Pinpoint the cell where the given text exists, returning its [x, y] midpoint coordinate. 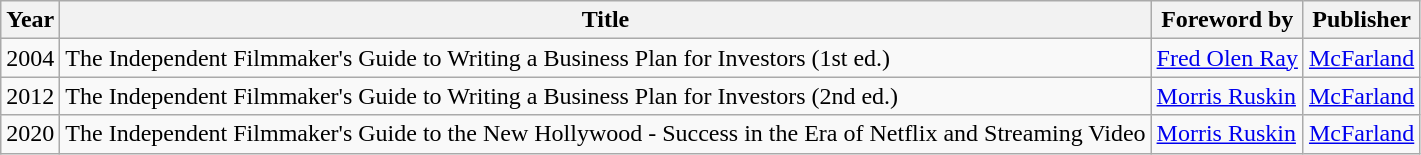
2012 [30, 96]
The Independent Filmmaker's Guide to Writing a Business Plan for Investors (2nd ed.) [606, 96]
Foreword by [1227, 20]
The Independent Filmmaker's Guide to Writing a Business Plan for Investors (1st ed.) [606, 58]
2004 [30, 58]
The Independent Filmmaker's Guide to the New Hollywood - Success in the Era of Netflix and Streaming Video [606, 134]
Fred Olen Ray [1227, 58]
Title [606, 20]
Publisher [1361, 20]
Year [30, 20]
2020 [30, 134]
